Search for the cell housing the specified text and yield its [x, y] center coordinate. 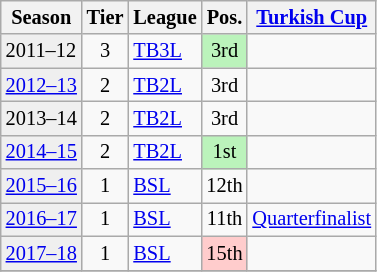
League [164, 17]
2012–13 [42, 85]
Pos. [225, 17]
12th [225, 186]
2016–17 [42, 219]
Tier [106, 17]
1st [225, 152]
TB3L [164, 51]
Season [42, 17]
2015–16 [42, 186]
2013–14 [42, 118]
11th [225, 219]
2014–15 [42, 152]
15th [225, 253]
Quarterfinalist [312, 219]
2017–18 [42, 253]
2011–12 [42, 51]
3 [106, 51]
Turkish Cup [312, 17]
